Determine the [x, y] coordinate at the center of the cell enclosing the given text.  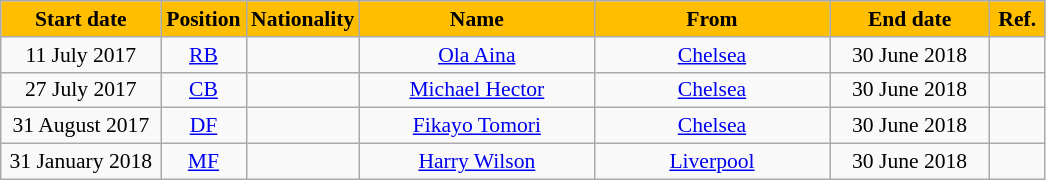
MF [204, 162]
RB [204, 55]
27 July 2017 [81, 90]
From [712, 19]
Liverpool [712, 162]
Start date [81, 19]
31 August 2017 [81, 126]
End date [910, 19]
Michael Hector [476, 90]
DF [204, 126]
Nationality [302, 19]
Name [476, 19]
Ola Aina [476, 55]
31 January 2018 [81, 162]
CB [204, 90]
11 July 2017 [81, 55]
Fikayo Tomori [476, 126]
Harry Wilson [476, 162]
Ref. [1018, 19]
Position [204, 19]
